Pinpoint the cell where the given text exists, returning its (X, Y) midpoint coordinate. 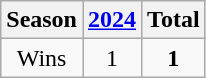
Wins (42, 58)
Total (174, 20)
2024 (112, 20)
Season (42, 20)
